Find where the given text appears and provide that cell's center as (x, y) coordinate. 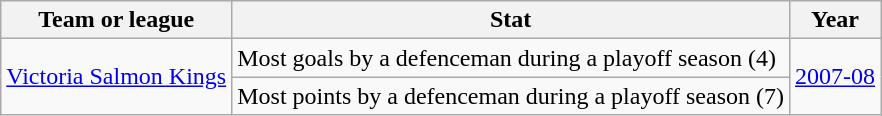
Stat (511, 20)
Year (834, 20)
Most points by a defenceman during a playoff season (7) (511, 96)
Victoria Salmon Kings (116, 77)
2007-08 (834, 77)
Most goals by a defenceman during a playoff season (4) (511, 58)
Team or league (116, 20)
